Detect which cell encompasses the target text, then output its [x, y] center coordinate. 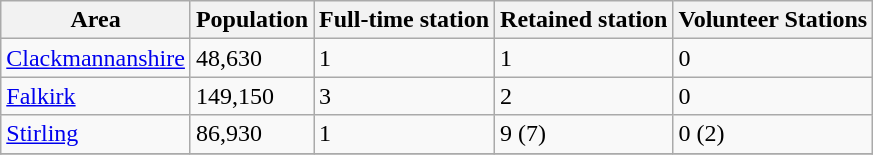
2 [584, 96]
48,630 [252, 58]
9 (7) [584, 134]
3 [404, 96]
Retained station [584, 20]
Stirling [96, 134]
Population [252, 20]
Falkirk [96, 96]
Full-time station [404, 20]
Volunteer Stations [773, 20]
0 (2) [773, 134]
149,150 [252, 96]
Area [96, 20]
86,930 [252, 134]
Clackmannanshire [96, 58]
